Locate the cell with the specified text and output its [X, Y] center coordinate. 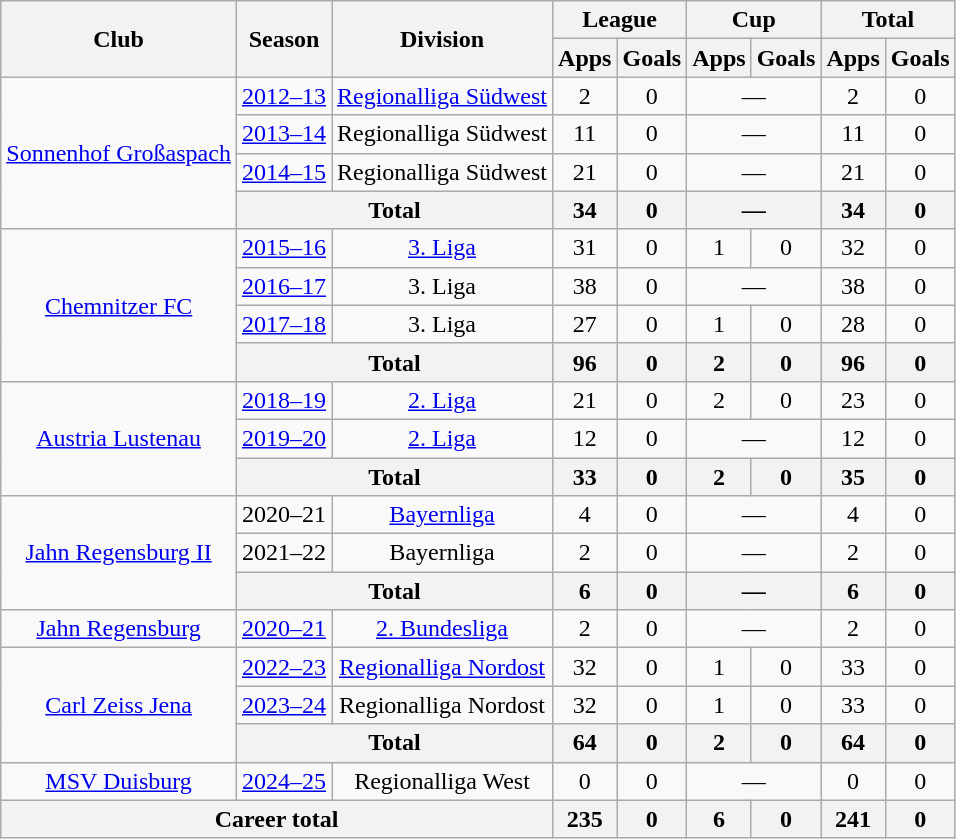
Chemnitzer FC [119, 305]
League [620, 20]
235 [585, 819]
Jahn Regensburg [119, 629]
2. Bundesliga [442, 629]
2012–13 [284, 96]
28 [853, 324]
Career total [277, 819]
2023–24 [284, 705]
2013–14 [284, 134]
2022–23 [284, 667]
2016–17 [284, 286]
Division [442, 39]
2014–15 [284, 172]
Jahn Regensburg II [119, 553]
Regionalliga West [442, 781]
Club [119, 39]
23 [853, 400]
Sonnenhof Großaspach [119, 153]
2021–22 [284, 553]
Austria Lustenau [119, 438]
MSV Duisburg [119, 781]
2019–20 [284, 438]
Carl Zeiss Jena [119, 705]
2024–25 [284, 781]
31 [585, 248]
241 [853, 819]
Season [284, 39]
2015–16 [284, 248]
Cup [754, 20]
27 [585, 324]
2018–19 [284, 400]
2017–18 [284, 324]
35 [853, 477]
